Search for the cell housing the specified text and yield its (X, Y) center coordinate. 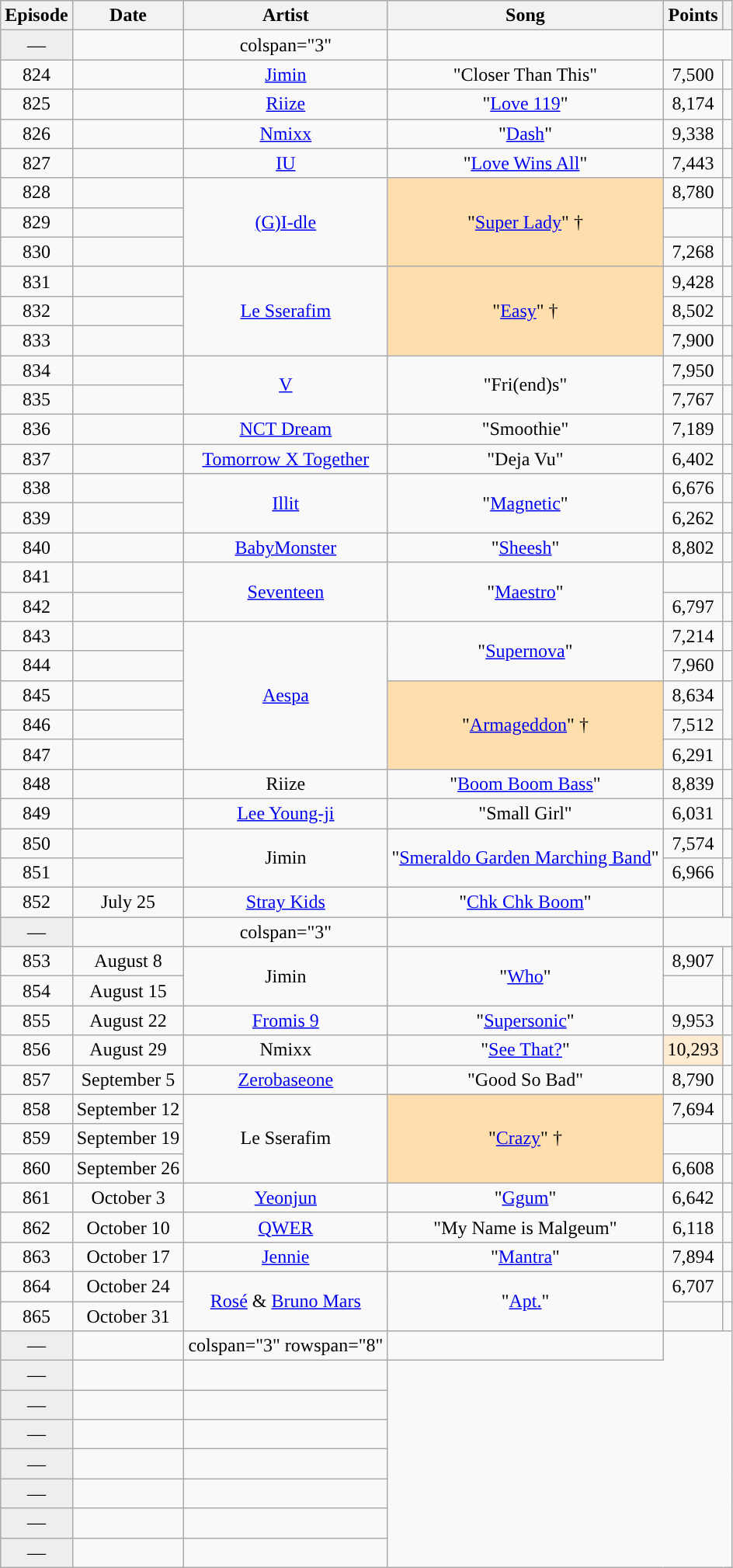
841 (36, 577)
6,676 (693, 488)
865 (36, 1316)
August 8 (128, 961)
846 (36, 725)
850 (36, 843)
854 (36, 991)
Seventeen (286, 592)
Aespa (286, 695)
October 10 (128, 1227)
7,189 (693, 429)
7,512 (693, 725)
Rosé & Bruno Mars (286, 1301)
"Smeraldo Garden Marching Band" (525, 857)
6,797 (693, 607)
Artist (286, 16)
828 (36, 193)
836 (36, 429)
7,960 (693, 666)
October 17 (128, 1257)
6,118 (693, 1227)
827 (36, 163)
6,031 (693, 813)
"Supernova" (525, 651)
September 26 (128, 1168)
830 (36, 252)
9,953 (693, 1020)
Tomorrow X Together (286, 459)
"Mantra" (525, 1257)
7,268 (693, 252)
826 (36, 134)
8,790 (693, 1080)
831 (36, 281)
"Fri(end)s" (525, 385)
(G)I-dle (286, 222)
8,634 (693, 695)
colspan="3" rowspan="8" (286, 1346)
"Smoothie" (525, 429)
847 (36, 754)
Fromis 9 (286, 1020)
7,694 (693, 1109)
858 (36, 1109)
8,907 (693, 961)
859 (36, 1139)
"Small Girl" (525, 813)
863 (36, 1257)
861 (36, 1198)
6,262 (693, 518)
August 15 (128, 991)
"Dash" (525, 134)
6,642 (693, 1198)
August 29 (128, 1050)
August 22 (128, 1020)
"Good So Bad" (525, 1080)
9,338 (693, 134)
"Sheesh" (525, 548)
Date (128, 16)
864 (36, 1286)
832 (36, 311)
"Closer Than This" (525, 75)
8,174 (693, 104)
"Love 119" (525, 104)
Song (525, 16)
"Who" (525, 976)
7,767 (693, 400)
7,500 (693, 75)
843 (36, 636)
"Armageddon" † (525, 725)
"My Name is Malgeum" (525, 1227)
October 3 (128, 1198)
856 (36, 1050)
"Maestro" (525, 592)
QWER (286, 1227)
Episode (36, 16)
"Easy" † (525, 311)
9,428 (693, 281)
September 5 (128, 1080)
6,966 (693, 873)
837 (36, 459)
7,574 (693, 843)
July 25 (128, 902)
"Super Lady" † (525, 222)
NCT Dream (286, 429)
"Crazy" † (525, 1139)
845 (36, 695)
6,402 (693, 459)
"Chk Chk Boom" (525, 902)
834 (36, 370)
839 (36, 518)
8,780 (693, 193)
7,443 (693, 163)
"Deja Vu" (525, 459)
October 24 (128, 1286)
7,214 (693, 636)
Illit (286, 503)
"See That?" (525, 1050)
840 (36, 548)
825 (36, 104)
853 (36, 961)
7,894 (693, 1257)
"Supersonic" (525, 1020)
860 (36, 1168)
"Magnetic" (525, 503)
838 (36, 488)
"Apt." (525, 1301)
862 (36, 1227)
855 (36, 1020)
852 (36, 902)
6,608 (693, 1168)
Zerobaseone (286, 1080)
842 (36, 607)
Lee Young-ji (286, 813)
835 (36, 400)
"Boom Boom Bass" (525, 784)
"Ggum" (525, 1198)
IU (286, 163)
October 31 (128, 1316)
851 (36, 873)
6,707 (693, 1286)
824 (36, 75)
7,900 (693, 340)
8,502 (693, 311)
7,950 (693, 370)
Points (693, 16)
844 (36, 666)
"Love Wins All" (525, 163)
V (286, 385)
833 (36, 340)
BabyMonster (286, 548)
849 (36, 813)
September 19 (128, 1139)
8,839 (693, 784)
848 (36, 784)
829 (36, 222)
857 (36, 1080)
Jennie (286, 1257)
10,293 (693, 1050)
6,291 (693, 754)
September 12 (128, 1109)
Stray Kids (286, 902)
Yeonjun (286, 1198)
8,802 (693, 548)
